Find where the given text appears and provide that cell's center as (x, y) coordinate. 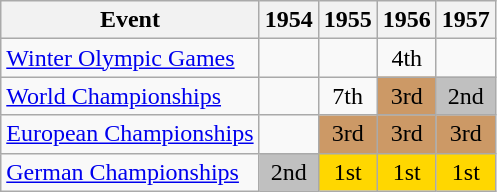
7th (348, 96)
World Championships (130, 96)
1956 (406, 20)
Winter Olympic Games (130, 58)
4th (406, 58)
1955 (348, 20)
Event (130, 20)
1954 (288, 20)
1957 (466, 20)
German Championships (130, 172)
European Championships (130, 134)
